Capture the cell that displays the provided text and extract its (X, Y) central coordinate. 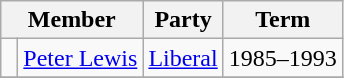
Term (282, 20)
1985–1993 (282, 58)
Party (183, 20)
Peter Lewis (80, 58)
Member (72, 20)
Liberal (183, 58)
